Find where the given text appears and provide that cell's center as [X, Y] coordinate. 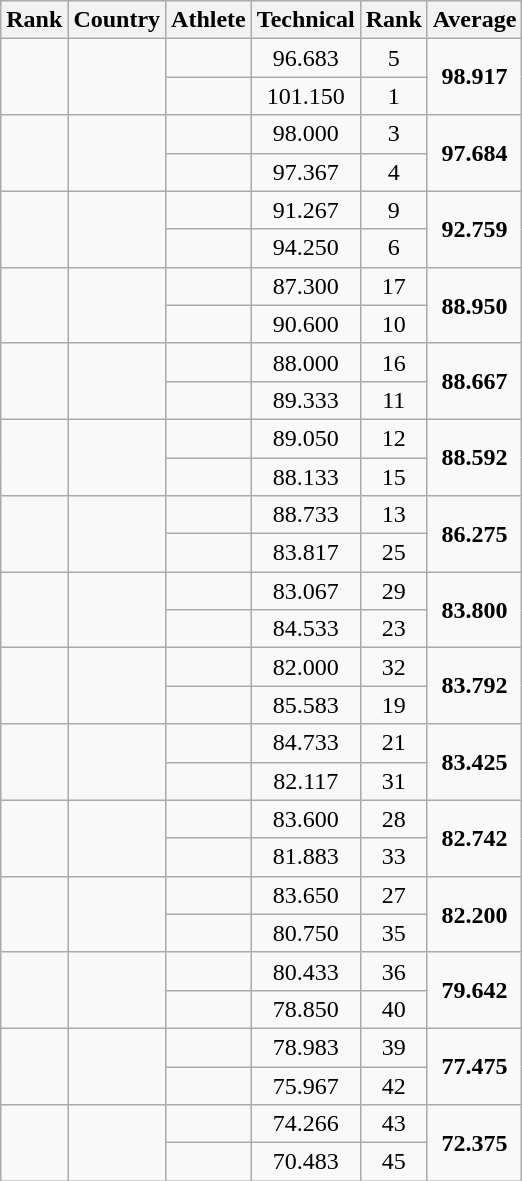
29 [394, 591]
80.433 [306, 971]
70.483 [306, 1162]
88.733 [306, 515]
78.983 [306, 1047]
28 [394, 819]
1 [394, 96]
94.250 [306, 248]
85.583 [306, 705]
92.759 [474, 229]
83.067 [306, 591]
97.684 [474, 153]
77.475 [474, 1066]
83.600 [306, 819]
82.200 [474, 914]
72.375 [474, 1143]
96.683 [306, 58]
Athlete [209, 20]
3 [394, 134]
11 [394, 400]
89.333 [306, 400]
87.300 [306, 286]
91.267 [306, 210]
6 [394, 248]
Technical [306, 20]
25 [394, 553]
80.750 [306, 933]
88.592 [474, 457]
36 [394, 971]
98.000 [306, 134]
35 [394, 933]
19 [394, 705]
16 [394, 362]
31 [394, 781]
83.817 [306, 553]
88.000 [306, 362]
4 [394, 172]
Average [474, 20]
84.733 [306, 743]
9 [394, 210]
45 [394, 1162]
12 [394, 438]
32 [394, 667]
84.533 [306, 629]
13 [394, 515]
5 [394, 58]
86.275 [474, 534]
27 [394, 895]
98.917 [474, 77]
39 [394, 1047]
21 [394, 743]
88.950 [474, 305]
101.150 [306, 96]
Country [117, 20]
83.792 [474, 686]
90.600 [306, 324]
81.883 [306, 857]
43 [394, 1124]
83.425 [474, 762]
89.050 [306, 438]
88.133 [306, 477]
75.967 [306, 1085]
82.117 [306, 781]
83.650 [306, 895]
17 [394, 286]
10 [394, 324]
78.850 [306, 1009]
15 [394, 477]
40 [394, 1009]
79.642 [474, 990]
83.800 [474, 610]
42 [394, 1085]
82.742 [474, 838]
88.667 [474, 381]
33 [394, 857]
74.266 [306, 1124]
82.000 [306, 667]
23 [394, 629]
97.367 [306, 172]
